Scan for the cell matching the given text and deliver its (x, y) coordinate at center. 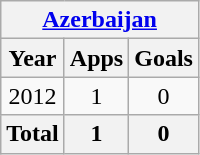
2012 (33, 96)
Apps (96, 58)
Goals (164, 58)
Year (33, 58)
Total (33, 134)
Azerbaijan (100, 20)
